Scan for the cell matching the given text and deliver its (x, y) coordinate at center. 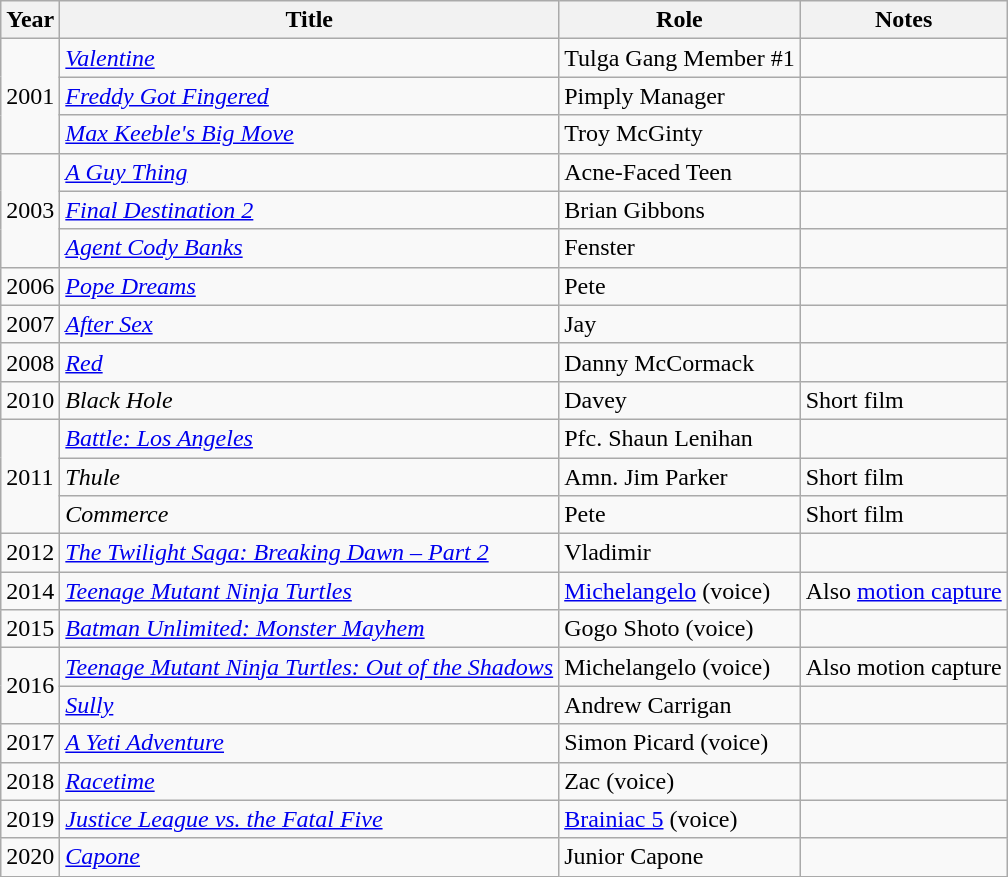
Gogo Shoto (voice) (680, 629)
Valentine (310, 58)
2006 (30, 286)
Vladimir (680, 553)
Pope Dreams (310, 286)
Simon Picard (voice) (680, 743)
Troy McGinty (680, 134)
Jay (680, 324)
Zac (voice) (680, 781)
Teenage Mutant Ninja Turtles: Out of the Shadows (310, 667)
Role (680, 20)
A Yeti Adventure (310, 743)
Thule (310, 477)
2016 (30, 686)
Year (30, 20)
Notes (904, 20)
2011 (30, 476)
Brian Gibbons (680, 210)
2019 (30, 819)
2008 (30, 362)
Sully (310, 705)
2010 (30, 400)
Acne-Faced Teen (680, 172)
Red (310, 362)
Pimply Manager (680, 96)
Agent Cody Banks (310, 248)
2017 (30, 743)
Amn. Jim Parker (680, 477)
2012 (30, 553)
Commerce (310, 515)
Max Keeble's Big Move (310, 134)
Justice League vs. the Fatal Five (310, 819)
Andrew Carrigan (680, 705)
Batman Unlimited: Monster Mayhem (310, 629)
After Sex (310, 324)
The Twilight Saga: Breaking Dawn – Part 2 (310, 553)
Racetime (310, 781)
Fenster (680, 248)
2003 (30, 210)
A Guy Thing (310, 172)
Brainiac 5 (voice) (680, 819)
2015 (30, 629)
Final Destination 2 (310, 210)
2014 (30, 591)
2018 (30, 781)
Teenage Mutant Ninja Turtles (310, 591)
Battle: Los Angeles (310, 438)
Capone (310, 857)
2001 (30, 96)
Black Hole (310, 400)
2020 (30, 857)
Tulga Gang Member #1 (680, 58)
Title (310, 20)
2007 (30, 324)
Danny McCormack (680, 362)
Freddy Got Fingered (310, 96)
Davey (680, 400)
Junior Capone (680, 857)
Pfc. Shaun Lenihan (680, 438)
